Locate the cell with the specified text and output its [X, Y] center coordinate. 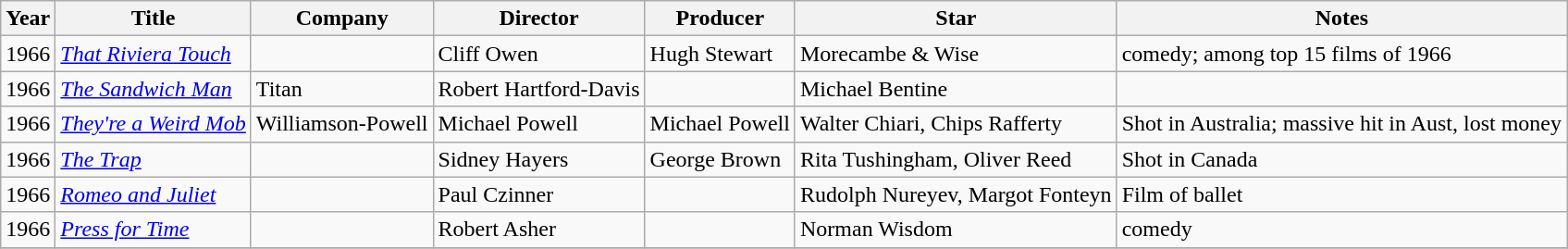
comedy; among top 15 films of 1966 [1341, 54]
Williamson-Powell [342, 124]
Norman Wisdom [956, 230]
George Brown [720, 159]
The Trap [154, 159]
Year [28, 19]
Title [154, 19]
Romeo and Juliet [154, 194]
Company [342, 19]
Rita Tushingham, Oliver Reed [956, 159]
Robert Asher [538, 230]
Film of ballet [1341, 194]
The Sandwich Man [154, 89]
Producer [720, 19]
Walter Chiari, Chips Rafferty [956, 124]
They're a Weird Mob [154, 124]
Titan [342, 89]
Rudolph Nureyev, Margot Fonteyn [956, 194]
comedy [1341, 230]
Robert Hartford-Davis [538, 89]
Michael Bentine [956, 89]
Star [956, 19]
Notes [1341, 19]
Hugh Stewart [720, 54]
Sidney Hayers [538, 159]
Press for Time [154, 230]
That Riviera Touch [154, 54]
Shot in Canada [1341, 159]
Cliff Owen [538, 54]
Director [538, 19]
Morecambe & Wise [956, 54]
Shot in Australia; massive hit in Aust, lost money [1341, 124]
Paul Czinner [538, 194]
